Return the [x, y] coordinate for the center point of the cell that contains the specified text.  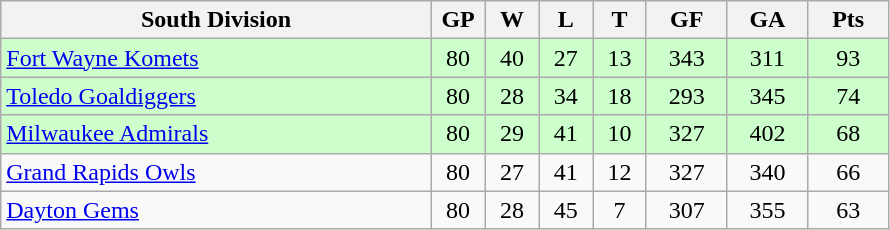
GP [458, 20]
68 [848, 134]
12 [620, 172]
Fort Wayne Komets [216, 58]
18 [620, 96]
W [512, 20]
293 [686, 96]
Pts [848, 20]
45 [566, 210]
402 [768, 134]
63 [848, 210]
34 [566, 96]
10 [620, 134]
74 [848, 96]
29 [512, 134]
GF [686, 20]
355 [768, 210]
307 [686, 210]
40 [512, 58]
311 [768, 58]
93 [848, 58]
66 [848, 172]
7 [620, 210]
L [566, 20]
GA [768, 20]
T [620, 20]
340 [768, 172]
Dayton Gems [216, 210]
345 [768, 96]
13 [620, 58]
Milwaukee Admirals [216, 134]
Toledo Goaldiggers [216, 96]
Grand Rapids Owls [216, 172]
343 [686, 58]
South Division [216, 20]
